Return the (x, y) coordinate for the center point of the cell that contains the specified text.  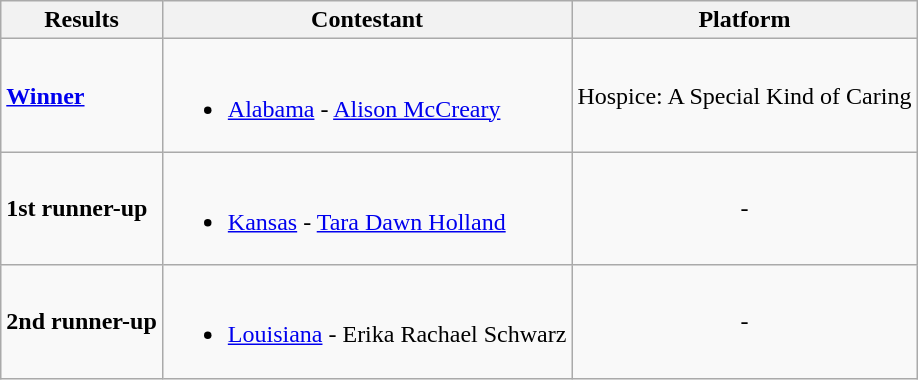
Platform (744, 20)
Alabama - Alison McCreary (367, 96)
Hospice: A Special Kind of Caring (744, 96)
Contestant (367, 20)
Louisiana - Erika Rachael Schwarz (367, 322)
Winner (82, 96)
2nd runner-up (82, 322)
Results (82, 20)
1st runner-up (82, 208)
Kansas - Tara Dawn Holland (367, 208)
